Search for the cell housing the specified text and yield its (X, Y) center coordinate. 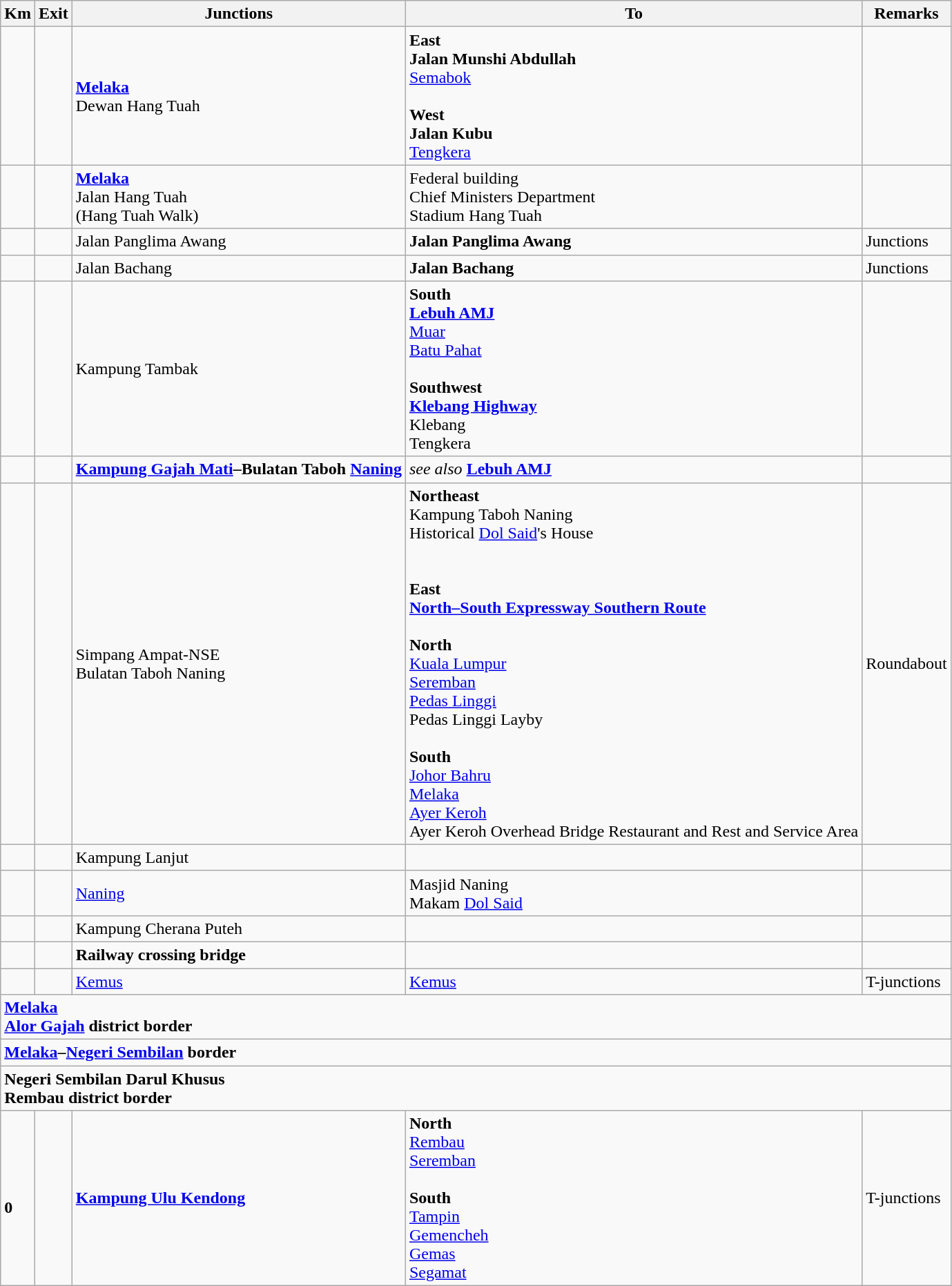
Simpang Ampat-NSEBulatan Taboh Naning (239, 663)
Kampung Gajah Mati–Bulatan Taboh Naning (239, 469)
Federal buildingChief Ministers DepartmentStadium Hang Tuah (634, 197)
EastJalan Munshi AbdullahSemabokWestJalan KubuTengkera (634, 96)
Melaka–Negeri Sembilan border (476, 1053)
MelakaDewan Hang Tuah (239, 96)
0 (18, 1198)
Kampung Lanjut (239, 857)
Railway crossing bridge (239, 955)
see also Lebuh AMJ (634, 469)
South Lebuh AMJ Muar Batu PahatSouthwest Klebang HighwayKlebangTengkera (634, 369)
Kampung Ulu Kendong (239, 1198)
Exit (53, 14)
Km (18, 14)
Naning (239, 893)
North Rembau SerembanSouth Tampin Gemencheh Gemas Segamat (634, 1198)
MelakaAlor Gajah district border (476, 1017)
Kampung Cherana Puteh (239, 928)
Remarks (906, 14)
Kampung Tambak (239, 369)
MelakaJalan Hang Tuah(Hang Tuah Walk) (239, 197)
Roundabout (906, 663)
Negeri Sembilan Darul KhususRembau district border (476, 1088)
Masjid NaningMakam Dol Said (634, 893)
To (634, 14)
